From the cell containing the given text, extract its center point as (X, Y) coordinate. 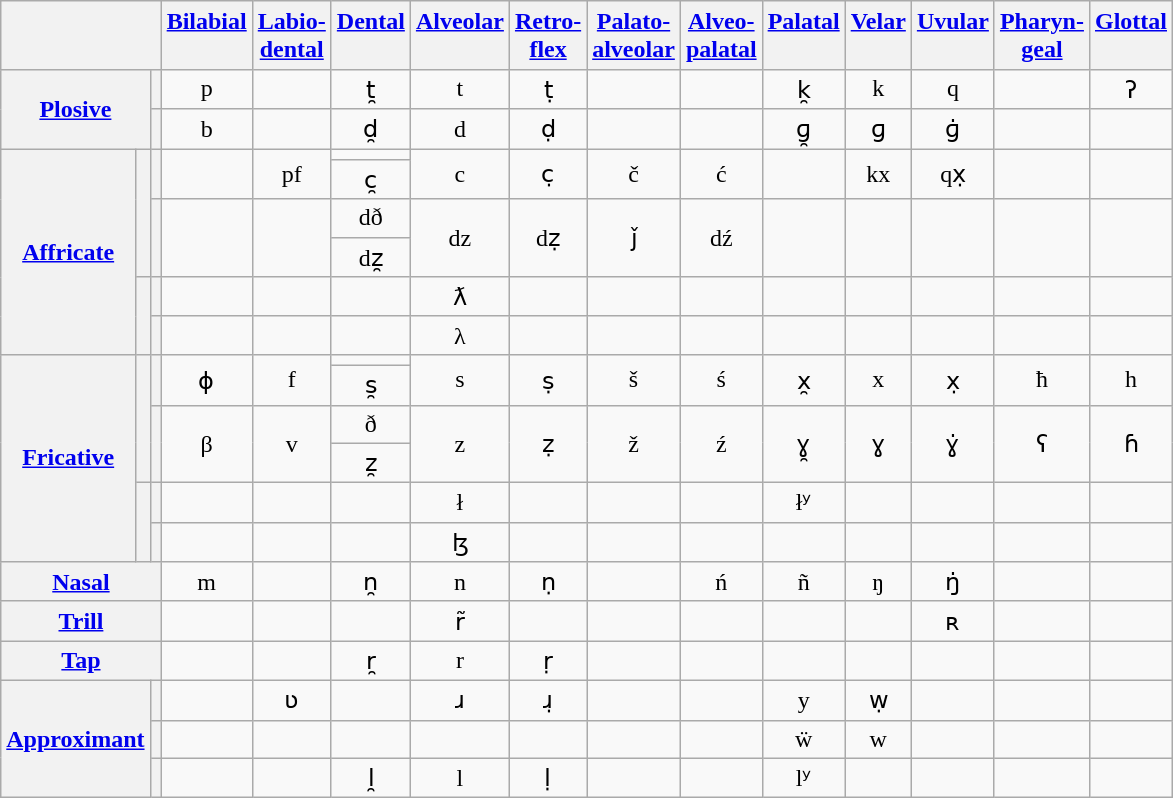
Approximant (76, 738)
d (460, 129)
ǰ (634, 238)
x (878, 380)
Velar (878, 36)
ḍ (548, 129)
ẉ (878, 700)
k̯ (804, 89)
Alveolar (460, 36)
ł (460, 503)
Fricative (68, 458)
l̯ (370, 778)
ɡ (878, 129)
š (634, 380)
ƛ (460, 297)
ṭ (548, 89)
k (878, 89)
ʕ (1042, 444)
Palato-alveolar (634, 36)
b (206, 129)
n̯ (370, 582)
l (460, 778)
ñ (804, 582)
s̯ (370, 385)
c̣ (548, 174)
t̯ (370, 89)
x̯ (804, 380)
ɸ (206, 380)
z (460, 444)
ẅ (804, 739)
ħ (1042, 380)
dð (370, 218)
ʋ (292, 700)
qx̣ (952, 174)
dz (460, 238)
ń (721, 582)
Nasal (81, 582)
Alveo-palatal (721, 36)
dź (721, 238)
ʔ (1130, 89)
y (804, 700)
Affricate (68, 251)
c̯ (370, 180)
ṛ (548, 661)
ɦ (1130, 444)
ŋ̇ (952, 582)
λ (460, 335)
ʀ (952, 621)
Plosive (76, 108)
Bilabial (206, 36)
Glottal (1130, 36)
ṇ (548, 582)
Uvular (952, 36)
ð (370, 424)
f (292, 380)
n (460, 582)
t (460, 89)
z̯ (370, 463)
kx (878, 174)
ś (721, 380)
d̯ (370, 129)
h (1130, 380)
Trill (81, 621)
Palatal (804, 36)
Pharyn-geal (1042, 36)
ž (634, 444)
łʸ (804, 503)
č (634, 174)
ɣ̯ (804, 444)
β (206, 444)
ŋ (878, 582)
r (460, 661)
ć (721, 174)
ɹ̣ (548, 700)
p (206, 89)
v (292, 444)
ṣ (548, 380)
m (206, 582)
r̯ (370, 661)
ẓ (548, 444)
Retro-flex (548, 36)
lʸ (804, 778)
c (460, 174)
ɡ̯ (804, 129)
ɣ̇ (952, 444)
ɣ (878, 444)
ḷ (548, 778)
pf (292, 174)
s (460, 380)
ɡ̇ (952, 129)
r̃ (460, 621)
ź (721, 444)
Tap (81, 661)
w (878, 739)
x̣ (952, 380)
dẓ (548, 238)
dz̯ (370, 257)
q (952, 89)
Dental (370, 36)
ɹ (460, 700)
Labio-dental (292, 36)
ɮ (460, 542)
